Identify which cell holds the provided text, then report its (x, y) central coordinate. 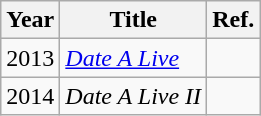
Date A Live (134, 58)
Date A Live II (134, 96)
2013 (30, 58)
Ref. (234, 20)
Year (30, 20)
2014 (30, 96)
Title (134, 20)
